Pinpoint the cell where the given text exists, returning its [X, Y] midpoint coordinate. 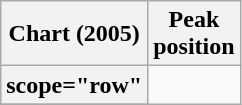
scope="row" [74, 85]
Chart (2005) [74, 34]
Peakposition [194, 34]
